Output the (X, Y) coordinate of the center of the cell containing the given text.  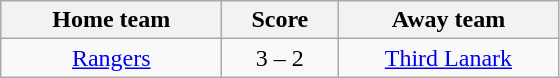
Away team (448, 20)
Rangers (112, 58)
3 – 2 (280, 58)
Score (280, 20)
Home team (112, 20)
Third Lanark (448, 58)
